For the text-containing cell, return its midpoint in (x, y) coordinate format. 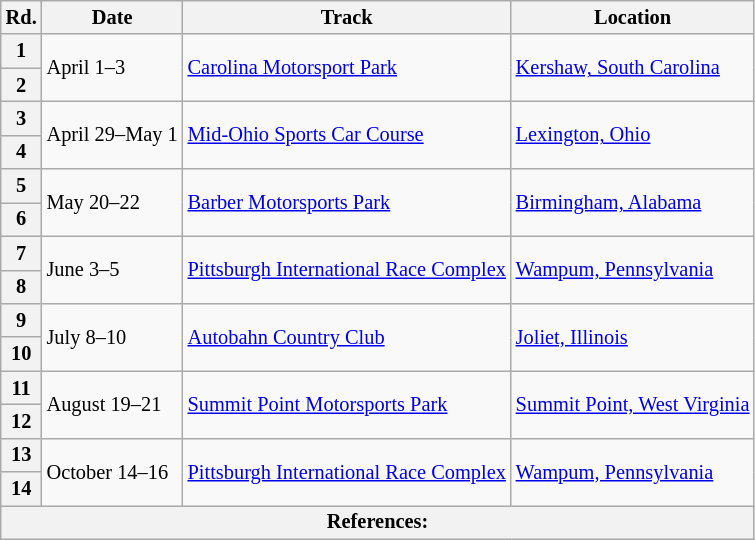
August 19–21 (112, 404)
6 (22, 219)
Track (347, 17)
4 (22, 152)
3 (22, 118)
10 (22, 354)
Lexington, Ohio (633, 134)
Carolina Motorsport Park (347, 68)
June 3–5 (112, 270)
Location (633, 17)
Birmingham, Alabama (633, 202)
Rd. (22, 17)
8 (22, 287)
May 20–22 (112, 202)
11 (22, 388)
Autobahn Country Club (347, 336)
References: (378, 522)
5 (22, 186)
July 8–10 (112, 336)
April 1–3 (112, 68)
October 14–16 (112, 472)
Summit Point Motorsports Park (347, 404)
Kershaw, South Carolina (633, 68)
Mid-Ohio Sports Car Course (347, 134)
Summit Point, West Virginia (633, 404)
Date (112, 17)
Joliet, Illinois (633, 336)
1 (22, 51)
14 (22, 489)
Barber Motorsports Park (347, 202)
13 (22, 455)
April 29–May 1 (112, 134)
9 (22, 320)
2 (22, 85)
12 (22, 421)
7 (22, 253)
